Search for the cell housing the specified text and yield its (X, Y) center coordinate. 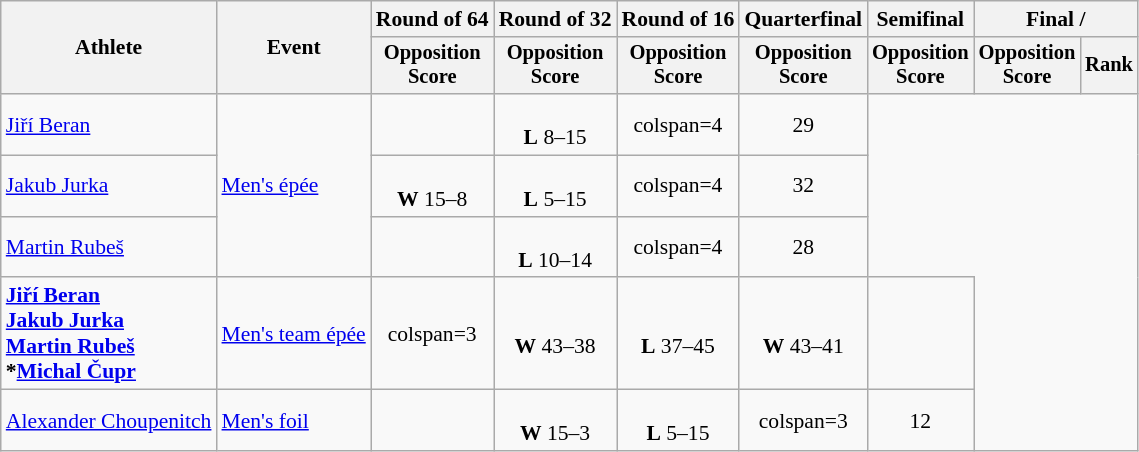
Martin Rubeš (109, 248)
Men's épée (293, 186)
L 8–15 (556, 124)
Quarterfinal (803, 19)
Jiří BeranJakub JurkaMartin Rubeš*Michal Čupr (109, 334)
Semifinal (920, 19)
L 10–14 (556, 248)
W 43–38 (556, 334)
Final / (1056, 19)
Round of 64 (432, 19)
12 (920, 420)
Rank (1109, 66)
W 15–3 (556, 420)
Jakub Jurka (109, 186)
Men's foil (293, 420)
Event (293, 48)
32 (803, 186)
Athlete (109, 48)
Jiří Beran (109, 124)
Men's team épée (293, 334)
W 43–41 (803, 334)
29 (803, 124)
28 (803, 248)
L 37–45 (678, 334)
Round of 16 (678, 19)
Round of 32 (556, 19)
Alexander Choupenitch (109, 420)
W 15–8 (432, 186)
